For the text-containing cell, return its midpoint in (X, Y) coordinate format. 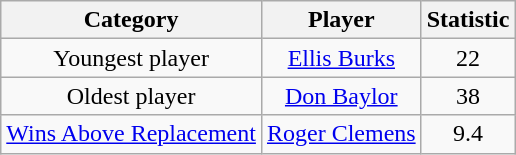
Oldest player (132, 96)
Youngest player (132, 58)
Statistic (468, 20)
38 (468, 96)
Roger Clemens (341, 134)
22 (468, 58)
Player (341, 20)
Wins Above Replacement (132, 134)
9.4 (468, 134)
Don Baylor (341, 96)
Category (132, 20)
Ellis Burks (341, 58)
